Detect which cell encompasses the target text, then output its [X, Y] center coordinate. 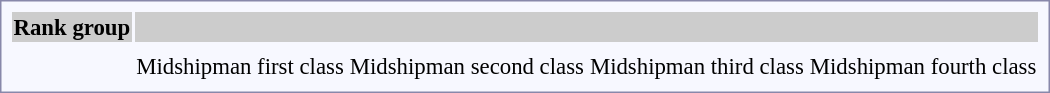
Midshipman first class [240, 66]
Rank group [72, 27]
Midshipman third class [696, 66]
Midshipman second class [466, 66]
Midshipman fourth class [923, 66]
